Extract the [x, y] coordinate from the center of the cell holding the provided text.  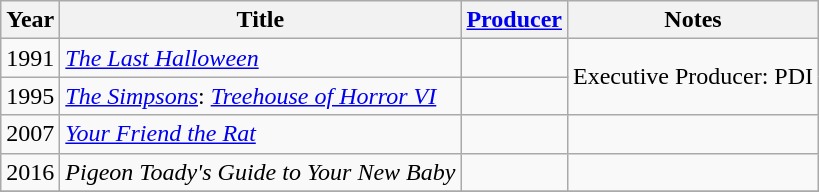
1995 [30, 96]
Year [30, 20]
The Last Halloween [260, 58]
Producer [514, 20]
The Simpsons: Treehouse of Horror VI [260, 96]
Title [260, 20]
2016 [30, 172]
1991 [30, 58]
Executive Producer: PDI [694, 77]
Your Friend the Rat [260, 134]
2007 [30, 134]
Pigeon Toady's Guide to Your New Baby [260, 172]
Notes [694, 20]
